Search for the cell housing the specified text and yield its [X, Y] center coordinate. 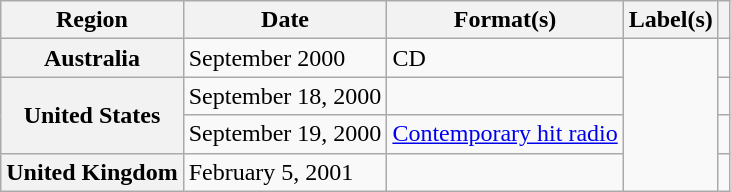
September 2000 [285, 58]
Contemporary hit radio [505, 134]
Format(s) [505, 20]
CD [505, 58]
United Kingdom [92, 172]
September 19, 2000 [285, 134]
United States [92, 115]
Australia [92, 58]
Date [285, 20]
Label(s) [670, 20]
Region [92, 20]
February 5, 2001 [285, 172]
September 18, 2000 [285, 96]
